Locate the cell with the specified text and output its (X, Y) center coordinate. 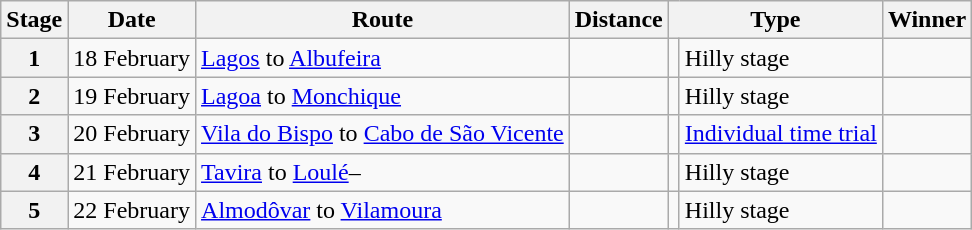
Tavira to Loulé– (383, 172)
Individual time trial (780, 134)
4 (34, 172)
Route (383, 20)
3 (34, 134)
19 February (132, 96)
Lagos to Albufeira (383, 58)
20 February (132, 134)
1 (34, 58)
Vila do Bispo to Cabo de São Vicente (383, 134)
Stage (34, 20)
Winner (926, 20)
Lagoa to Monchique (383, 96)
18 February (132, 58)
Distance (618, 20)
Type (775, 20)
5 (34, 210)
21 February (132, 172)
Almodôvar to Vilamoura (383, 210)
22 February (132, 210)
Date (132, 20)
2 (34, 96)
